Output the (x, y) coordinate of the center of the cell containing the given text.  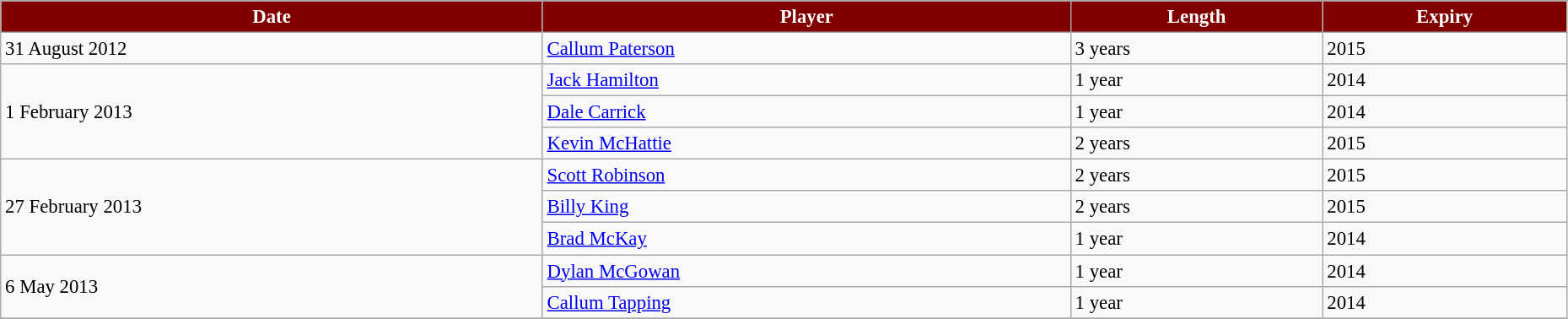
Callum Paterson (806, 49)
31 August 2012 (272, 49)
Jack Hamilton (806, 80)
Scott Robinson (806, 176)
27 February 2013 (272, 208)
Callum Tapping (806, 302)
Length (1196, 17)
3 years (1196, 49)
Dylan McGowan (806, 271)
Expiry (1444, 17)
Billy King (806, 207)
Dale Carrick (806, 112)
6 May 2013 (272, 287)
Kevin McHattie (806, 143)
Brad McKay (806, 239)
Player (806, 17)
1 February 2013 (272, 111)
Date (272, 17)
